Find where the given text appears and provide that cell's center as [x, y] coordinate. 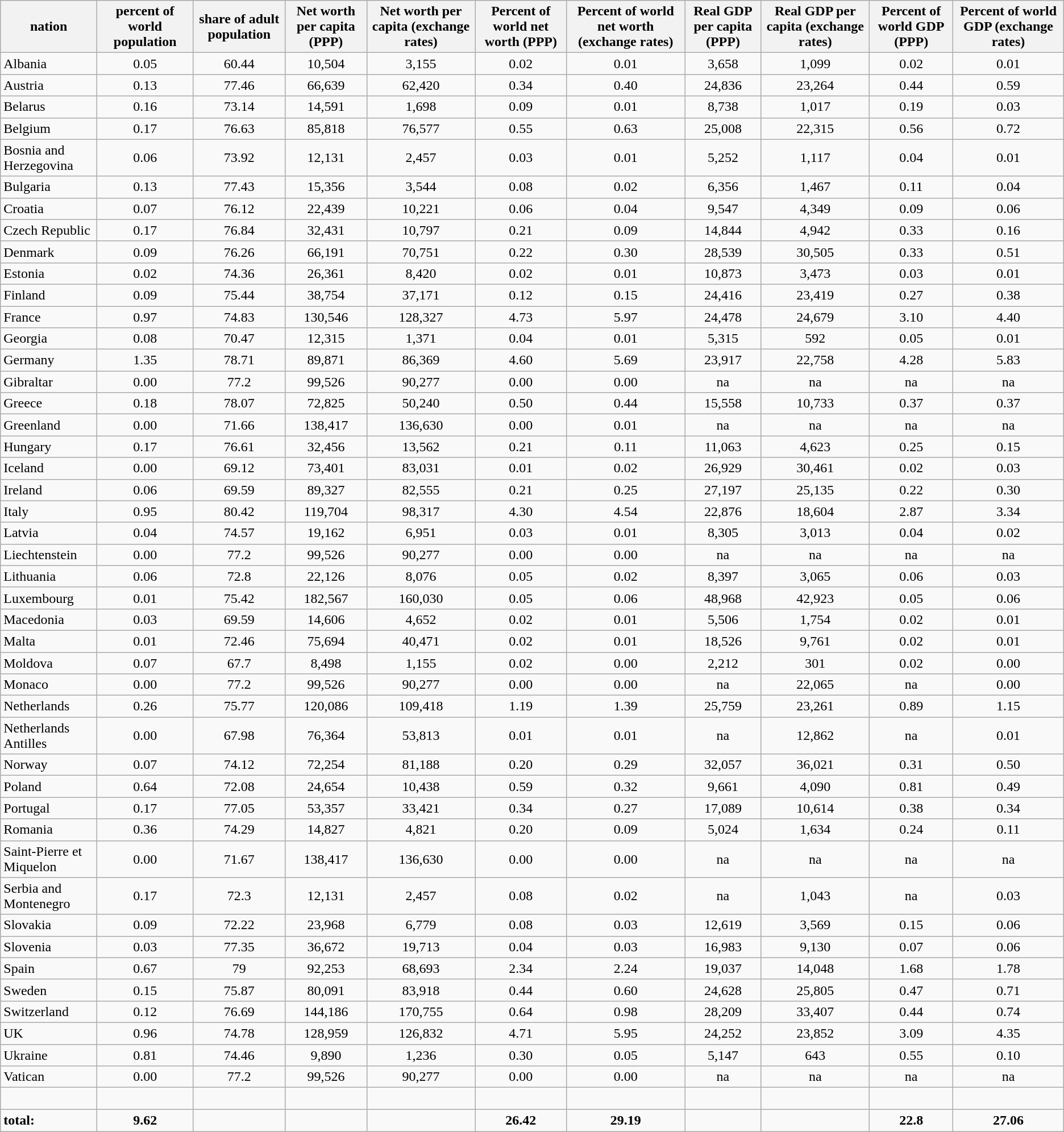
Percent of world net worth (PPP) [521, 27]
36,672 [326, 947]
76,364 [326, 735]
72.46 [239, 641]
4.60 [521, 360]
1,155 [421, 663]
10,873 [723, 273]
24,679 [815, 317]
10,733 [815, 403]
0.60 [626, 990]
33,407 [815, 1012]
0.19 [912, 107]
27.06 [1008, 1121]
22,758 [815, 360]
74.29 [239, 830]
10,614 [815, 808]
71.66 [239, 425]
0.97 [144, 317]
74.36 [239, 273]
25,135 [815, 490]
5.83 [1008, 360]
86,369 [421, 360]
130,546 [326, 317]
72,825 [326, 403]
22,315 [815, 128]
1,467 [815, 187]
17,089 [723, 808]
0.47 [912, 990]
66,191 [326, 252]
total: [49, 1121]
75.44 [239, 295]
74.57 [239, 533]
78.07 [239, 403]
144,186 [326, 1012]
4.30 [521, 511]
98,317 [421, 511]
Slovenia [49, 947]
22.8 [912, 1121]
37,171 [421, 295]
9,890 [326, 1055]
3,155 [421, 64]
0.98 [626, 1012]
10,504 [326, 64]
0.40 [626, 85]
1,634 [815, 830]
24,654 [326, 786]
27,197 [723, 490]
Albania [49, 64]
4.54 [626, 511]
0.26 [144, 706]
8,397 [723, 576]
Malta [49, 641]
Serbia and Montenegro [49, 896]
11,063 [723, 447]
14,827 [326, 830]
592 [815, 339]
1.78 [1008, 968]
0.96 [144, 1033]
74.78 [239, 1033]
14,048 [815, 968]
60.44 [239, 64]
8,498 [326, 663]
UK [49, 1033]
15,356 [326, 187]
Hungary [49, 447]
5,315 [723, 339]
4.28 [912, 360]
22,876 [723, 511]
12,619 [723, 925]
26,929 [723, 468]
0.32 [626, 786]
0.10 [1008, 1055]
73.14 [239, 107]
0.24 [912, 830]
percent of world population [144, 27]
53,813 [421, 735]
4,349 [815, 209]
Belgium [49, 128]
73,401 [326, 468]
83,918 [421, 990]
Luxembourg [49, 598]
0.31 [912, 765]
77.46 [239, 85]
14,591 [326, 107]
24,416 [723, 295]
Sweden [49, 990]
Moldova [49, 663]
France [49, 317]
0.95 [144, 511]
0.51 [1008, 252]
4.40 [1008, 317]
75.87 [239, 990]
28,209 [723, 1012]
0.89 [912, 706]
5.97 [626, 317]
80,091 [326, 990]
13,562 [421, 447]
Denmark [49, 252]
Iceland [49, 468]
66,639 [326, 85]
74.46 [239, 1055]
22,126 [326, 576]
5.69 [626, 360]
Ukraine [49, 1055]
9,547 [723, 209]
3,658 [723, 64]
Ireland [49, 490]
16,983 [723, 947]
24,478 [723, 317]
72,254 [326, 765]
19,162 [326, 533]
83,031 [421, 468]
36,021 [815, 765]
Poland [49, 786]
119,704 [326, 511]
75.77 [239, 706]
0.49 [1008, 786]
26,361 [326, 273]
6,779 [421, 925]
77.35 [239, 947]
Liechtenstein [49, 555]
Monaco [49, 685]
32,431 [326, 230]
2.34 [521, 968]
1.68 [912, 968]
69.12 [239, 468]
0.18 [144, 403]
14,844 [723, 230]
3,569 [815, 925]
68,693 [421, 968]
120,086 [326, 706]
Percent of world GDP (exchange rates) [1008, 27]
75,694 [326, 641]
Latvia [49, 533]
30,505 [815, 252]
1.39 [626, 706]
23,968 [326, 925]
74.12 [239, 765]
10,438 [421, 786]
62,420 [421, 85]
0.72 [1008, 128]
8,305 [723, 533]
128,959 [326, 1033]
2,212 [723, 663]
81,188 [421, 765]
Macedonia [49, 619]
76.26 [239, 252]
42,923 [815, 598]
23,917 [723, 360]
25,805 [815, 990]
12,862 [815, 735]
2.87 [912, 511]
32,057 [723, 765]
0.67 [144, 968]
Romania [49, 830]
Netherlands Antilles [49, 735]
29.19 [626, 1121]
Croatia [49, 209]
Belarus [49, 107]
Greece [49, 403]
0.71 [1008, 990]
Austria [49, 85]
5,024 [723, 830]
77.43 [239, 187]
nation [49, 27]
26.42 [521, 1121]
Switzerland [49, 1012]
Georgia [49, 339]
19,713 [421, 947]
25,759 [723, 706]
Spain [49, 968]
19,037 [723, 968]
1,371 [421, 339]
Bulgaria [49, 187]
24,628 [723, 990]
10,221 [421, 209]
0.74 [1008, 1012]
79 [239, 968]
76.61 [239, 447]
6,356 [723, 187]
1.19 [521, 706]
30,461 [815, 468]
18,604 [815, 511]
4,090 [815, 786]
Greenland [49, 425]
5,252 [723, 158]
1,117 [815, 158]
Net worth per capita (PPP) [326, 27]
14,606 [326, 619]
Real GDP per capita (exchange rates) [815, 27]
Italy [49, 511]
4,942 [815, 230]
Vatican [49, 1077]
76.84 [239, 230]
3,065 [815, 576]
Germany [49, 360]
3,013 [815, 533]
38,754 [326, 295]
72.08 [239, 786]
40,471 [421, 641]
160,030 [421, 598]
0.29 [626, 765]
Net worth per capita (exchange rates) [421, 27]
73.92 [239, 158]
85,818 [326, 128]
9,761 [815, 641]
Netherlands [49, 706]
Norway [49, 765]
6,951 [421, 533]
0.36 [144, 830]
78.71 [239, 360]
Percent of world GDP (PPP) [912, 27]
3,544 [421, 187]
67.98 [239, 735]
23,264 [815, 85]
Percent of world net worth (exchange rates) [626, 27]
24,836 [723, 85]
Slovakia [49, 925]
0.56 [912, 128]
23,261 [815, 706]
Estonia [49, 273]
Gibraltar [49, 382]
3.34 [1008, 511]
8,076 [421, 576]
50,240 [421, 403]
share of adult population [239, 27]
3.10 [912, 317]
4,821 [421, 830]
9,661 [723, 786]
89,871 [326, 360]
5.95 [626, 1033]
3.09 [912, 1033]
Saint-Pierre et Miquelon [49, 859]
3,473 [815, 273]
67.7 [239, 663]
75.42 [239, 598]
1,754 [815, 619]
4,652 [421, 619]
92,253 [326, 968]
5,147 [723, 1055]
72.8 [239, 576]
72.22 [239, 925]
70.47 [239, 339]
9,130 [815, 947]
643 [815, 1055]
4.71 [521, 1033]
28,539 [723, 252]
1,698 [421, 107]
1,017 [815, 107]
8,738 [723, 107]
Lithuania [49, 576]
48,968 [723, 598]
109,418 [421, 706]
182,567 [326, 598]
82,555 [421, 490]
Portugal [49, 808]
9.62 [144, 1121]
71.67 [239, 859]
15,558 [723, 403]
53,357 [326, 808]
0.63 [626, 128]
76.63 [239, 128]
1,099 [815, 64]
301 [815, 663]
4.35 [1008, 1033]
33,421 [421, 808]
24,252 [723, 1033]
8,420 [421, 273]
Czech Republic [49, 230]
Bosnia and Herzegovina [49, 158]
18,526 [723, 641]
25,008 [723, 128]
Real GDP per capita (PPP) [723, 27]
Finland [49, 295]
1,236 [421, 1055]
74.83 [239, 317]
1.15 [1008, 706]
23,419 [815, 295]
12,315 [326, 339]
76.69 [239, 1012]
1.35 [144, 360]
76.12 [239, 209]
1,043 [815, 896]
22,439 [326, 209]
72.3 [239, 896]
70,751 [421, 252]
4.73 [521, 317]
23,852 [815, 1033]
4,623 [815, 447]
76,577 [421, 128]
32,456 [326, 447]
128,327 [421, 317]
22,065 [815, 685]
80.42 [239, 511]
126,832 [421, 1033]
77.05 [239, 808]
10,797 [421, 230]
2.24 [626, 968]
170,755 [421, 1012]
5,506 [723, 619]
89,327 [326, 490]
